Pinpoint the cell where the given text exists, returning its [X, Y] midpoint coordinate. 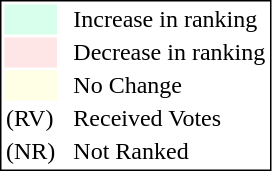
Decrease in ranking [170, 53]
Received Votes [170, 119]
(RV) [30, 119]
No Change [170, 85]
(NR) [30, 151]
Not Ranked [170, 151]
Increase in ranking [170, 19]
